Locate the cell with the specified text and output its (x, y) center coordinate. 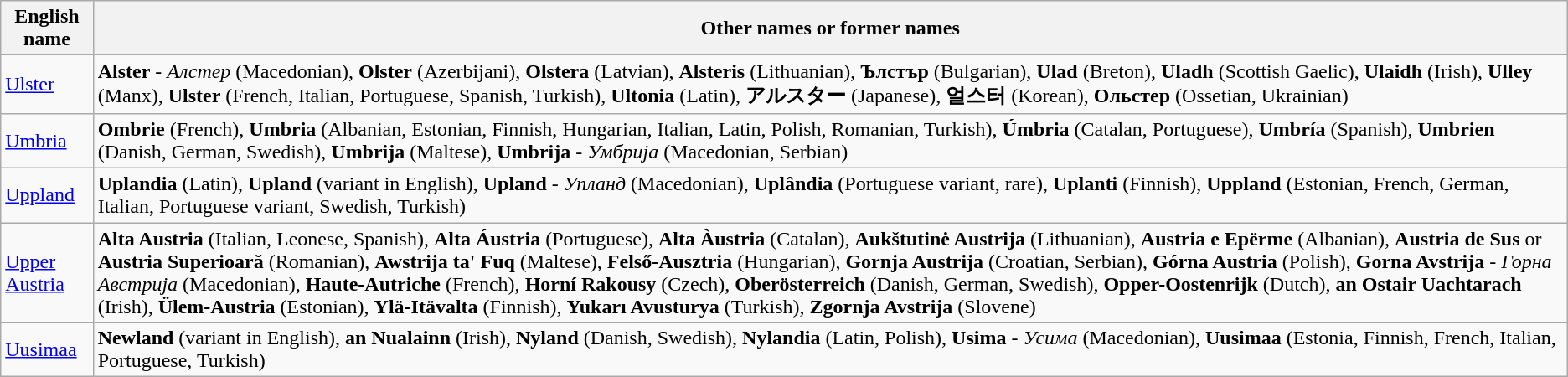
Uppland (47, 194)
Umbria (47, 141)
Uusimaa (47, 350)
Other names or former names (830, 28)
Upper Austria (47, 273)
Ulster (47, 85)
English name (47, 28)
